Return (X, Y) of the center of cell containing provided text 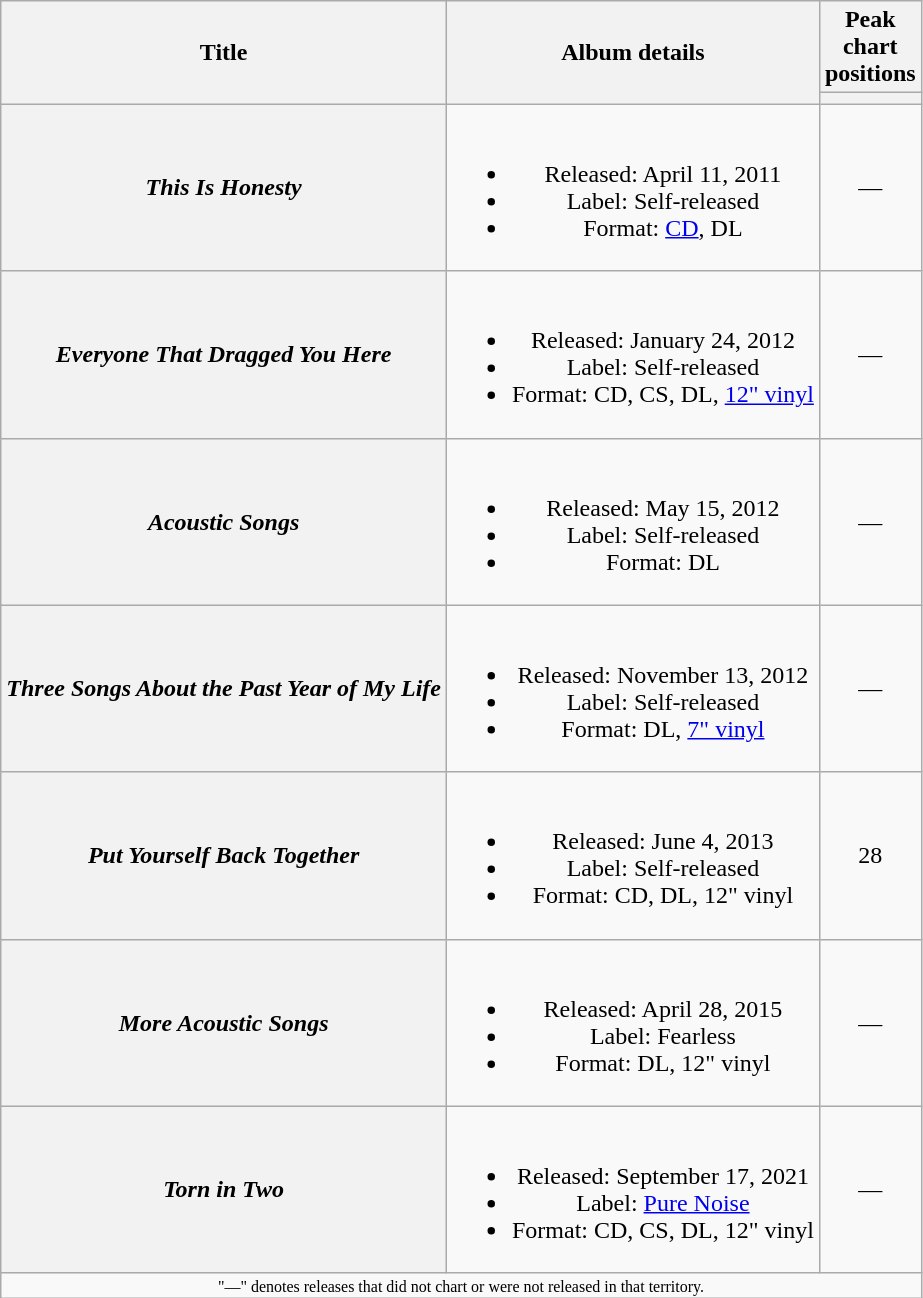
Released: January 24, 2012Label: Self-releasedFormat: CD, CS, DL, 12" vinyl (632, 354)
Three Songs About the Past Year of My Life (224, 688)
Album details (632, 52)
Released: April 11, 2011Label: Self-releasedFormat: CD, DL (632, 188)
More Acoustic Songs (224, 1022)
28 (870, 856)
This Is Honesty (224, 188)
Everyone That Dragged You Here (224, 354)
Released: June 4, 2013Label: Self-releasedFormat: CD, DL, 12" vinyl (632, 856)
Released: November 13, 2012Label: Self-releasedFormat: DL, 7" vinyl (632, 688)
Peak chartpositions (870, 47)
Acoustic Songs (224, 522)
Released: May 15, 2012Label: Self-releasedFormat: DL (632, 522)
Released: September 17, 2021Label: Pure NoiseFormat: CD, CS, DL, 12" vinyl (632, 1190)
Put Yourself Back Together (224, 856)
"—" denotes releases that did not chart or were not released in that territory. (461, 1285)
Title (224, 52)
Torn in Two (224, 1190)
Released: April 28, 2015Label: Fearless Format: DL, 12" vinyl (632, 1022)
